Capture the cell that displays the provided text and extract its [x, y] central coordinate. 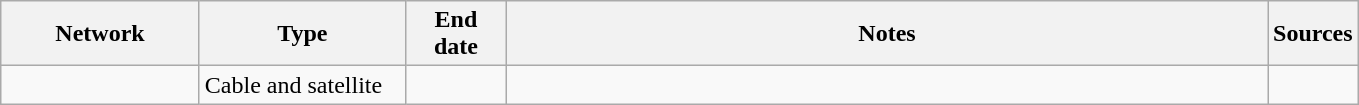
Cable and satellite [302, 85]
Network [100, 34]
Notes [886, 34]
Sources [1314, 34]
End date [456, 34]
Type [302, 34]
